Pinpoint the cell where the given text exists, returning its (x, y) midpoint coordinate. 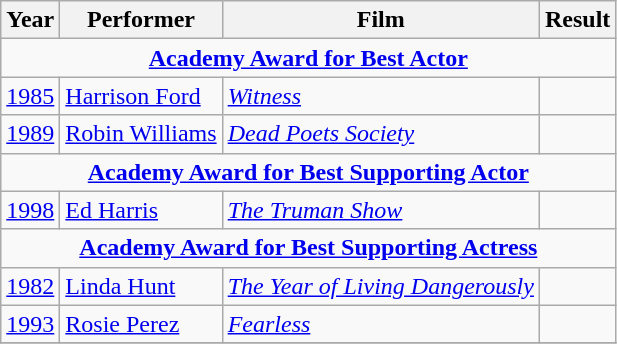
Academy Award for Best Actor (308, 58)
1993 (30, 324)
1982 (30, 286)
1985 (30, 96)
Academy Award for Best Supporting Actress (308, 248)
Fearless (380, 324)
Rosie Perez (141, 324)
Result (577, 20)
Academy Award for Best Supporting Actor (308, 172)
1998 (30, 210)
1989 (30, 134)
Performer (141, 20)
Dead Poets Society (380, 134)
Harrison Ford (141, 96)
Witness (380, 96)
Film (380, 20)
Year (30, 20)
The Truman Show (380, 210)
Linda Hunt (141, 286)
Robin Williams (141, 134)
Ed Harris (141, 210)
The Year of Living Dangerously (380, 286)
